From the cell containing the given text, extract its center point as [x, y] coordinate. 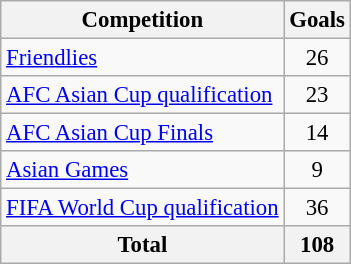
Goals [317, 20]
Total [142, 245]
23 [317, 95]
108 [317, 245]
26 [317, 58]
AFC Asian Cup Finals [142, 133]
14 [317, 133]
Friendlies [142, 58]
Asian Games [142, 170]
Competition [142, 20]
FIFA World Cup qualification [142, 208]
9 [317, 170]
36 [317, 208]
AFC Asian Cup qualification [142, 95]
